Scan for the cell matching the given text and deliver its (x, y) coordinate at center. 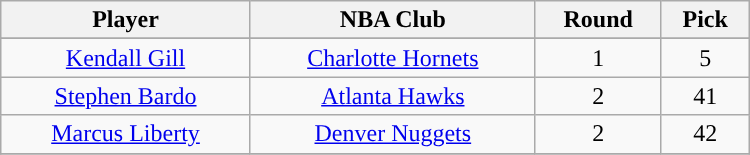
Atlanta Hawks (392, 96)
Marcus Liberty (126, 134)
Charlotte Hornets (392, 58)
1 (598, 58)
Pick (705, 20)
Denver Nuggets (392, 134)
NBA Club (392, 20)
5 (705, 58)
41 (705, 96)
Player (126, 20)
Kendall Gill (126, 58)
Round (598, 20)
42 (705, 134)
Stephen Bardo (126, 96)
